Find where the given text appears and provide that cell's center as (x, y) coordinate. 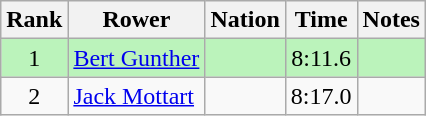
Nation (245, 20)
Rower (136, 20)
1 (34, 58)
2 (34, 96)
Rank (34, 20)
8:17.0 (321, 96)
Bert Gunther (136, 58)
Time (321, 20)
8:11.6 (321, 58)
Notes (391, 20)
Jack Mottart (136, 96)
